Return the (x, y) coordinate for the center point of the cell that contains the specified text.  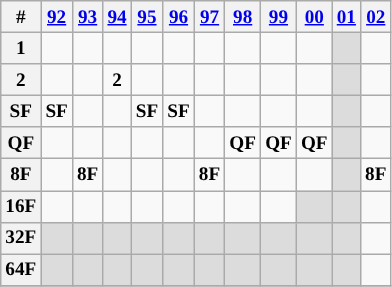
98 (243, 17)
01 (346, 17)
32F (21, 238)
96 (179, 17)
93 (87, 17)
99 (279, 17)
16F (21, 206)
00 (314, 17)
92 (57, 17)
94 (117, 17)
97 (209, 17)
# (21, 17)
95 (147, 17)
64F (21, 270)
1 (21, 48)
02 (376, 17)
